From the cell containing the given text, extract its center point as (X, Y) coordinate. 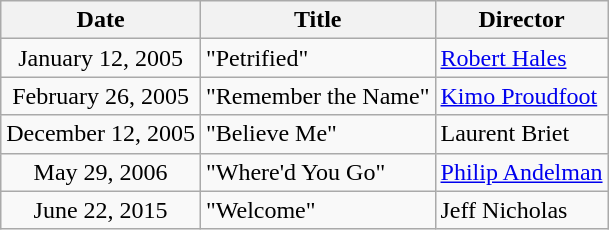
"Remember the Name" (318, 96)
Date (101, 20)
Director (522, 20)
Laurent Briet (522, 134)
Jeff Nicholas (522, 210)
June 22, 2015 (101, 210)
"Welcome" (318, 210)
Title (318, 20)
May 29, 2006 (101, 172)
Philip Andelman (522, 172)
Robert Hales (522, 58)
Kimo Proudfoot (522, 96)
"Where'd You Go" (318, 172)
February 26, 2005 (101, 96)
"Believe Me" (318, 134)
January 12, 2005 (101, 58)
"Petrified" (318, 58)
December 12, 2005 (101, 134)
